Locate the cell with the specified text and output its (x, y) center coordinate. 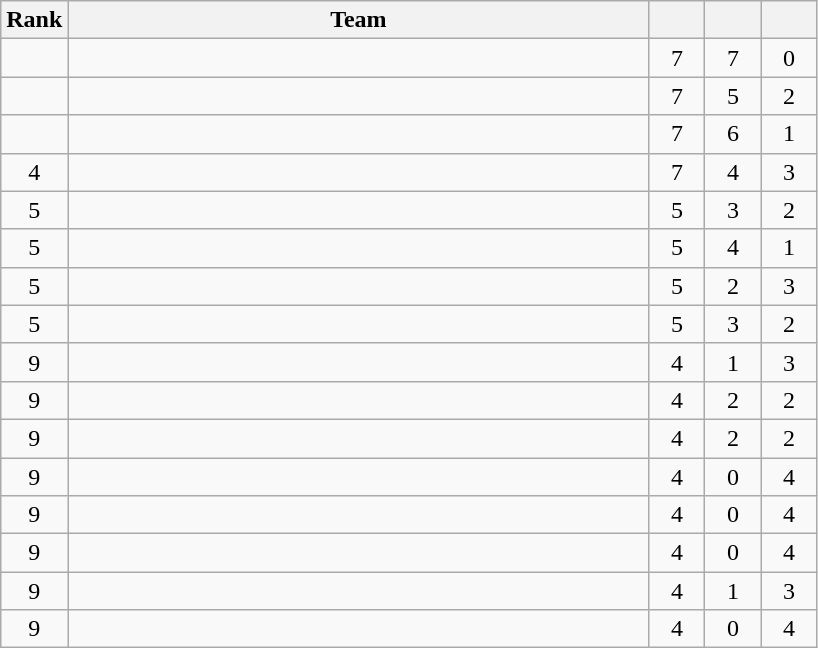
Team (358, 20)
Rank (34, 20)
6 (733, 134)
